Detect which cell encompasses the target text, then output its [X, Y] center coordinate. 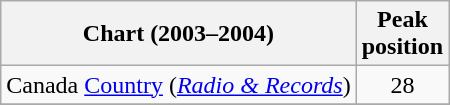
28 [402, 85]
Chart (2003–2004) [178, 34]
Peakposition [402, 34]
Canada Country (Radio & Records) [178, 85]
